Provide the (X, Y) coordinate of the cell's center where the given text is located.  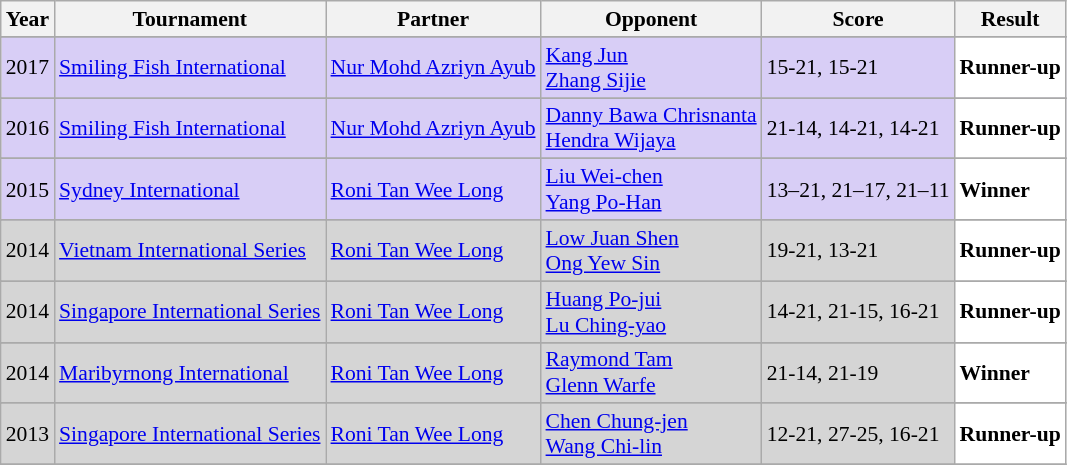
21-14, 21-19 (858, 372)
2016 (28, 128)
Huang Po-jui Lu Ching-yao (652, 312)
15-21, 15-21 (858, 68)
2013 (28, 434)
2015 (28, 190)
Chen Chung-jen Wang Chi-lin (652, 434)
12-21, 27-25, 16-21 (858, 434)
Raymond Tam Glenn Warfe (652, 372)
Low Juan Shen Ong Yew Sin (652, 250)
13–21, 21–17, 21–11 (858, 190)
14-21, 21-15, 16-21 (858, 312)
Sydney International (190, 190)
Maribyrnong International (190, 372)
Liu Wei-chen Yang Po-Han (652, 190)
2017 (28, 68)
19-21, 13-21 (858, 250)
Tournament (190, 19)
Opponent (652, 19)
Year (28, 19)
21-14, 14-21, 14-21 (858, 128)
Danny Bawa Chrisnanta Hendra Wijaya (652, 128)
Result (1010, 19)
Partner (434, 19)
Vietnam International Series (190, 250)
Kang Jun Zhang Sijie (652, 68)
Score (858, 19)
